Extract the [X, Y] coordinate from the center of the cell holding the provided text.  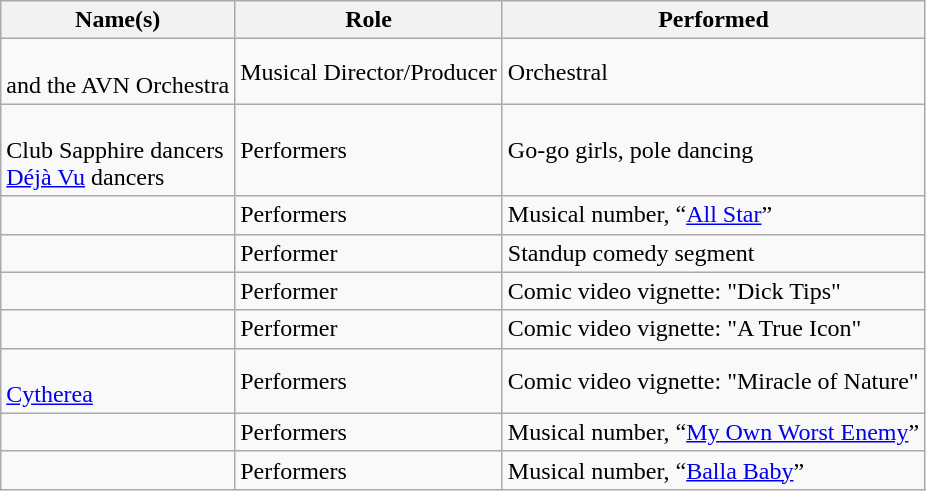
Musical number, “My Own Worst Enemy” [713, 432]
Role [369, 20]
and the AVN Orchestra [118, 72]
Comic video vignette: "Dick Tips" [713, 291]
Comic video vignette: "Miracle of Nature" [713, 380]
Musical number, “All Star” [713, 215]
Musical Director/Producer [369, 72]
Cytherea [118, 380]
Performed [713, 20]
Orchestral [713, 72]
Comic video vignette: "A True Icon" [713, 329]
Standup comedy segment [713, 253]
Musical number, “Balla Baby” [713, 470]
Go-go girls, pole dancing [713, 150]
Name(s) [118, 20]
Club Sapphire dancersDéjà Vu dancers [118, 150]
